Find where the given text appears and provide that cell's center as [x, y] coordinate. 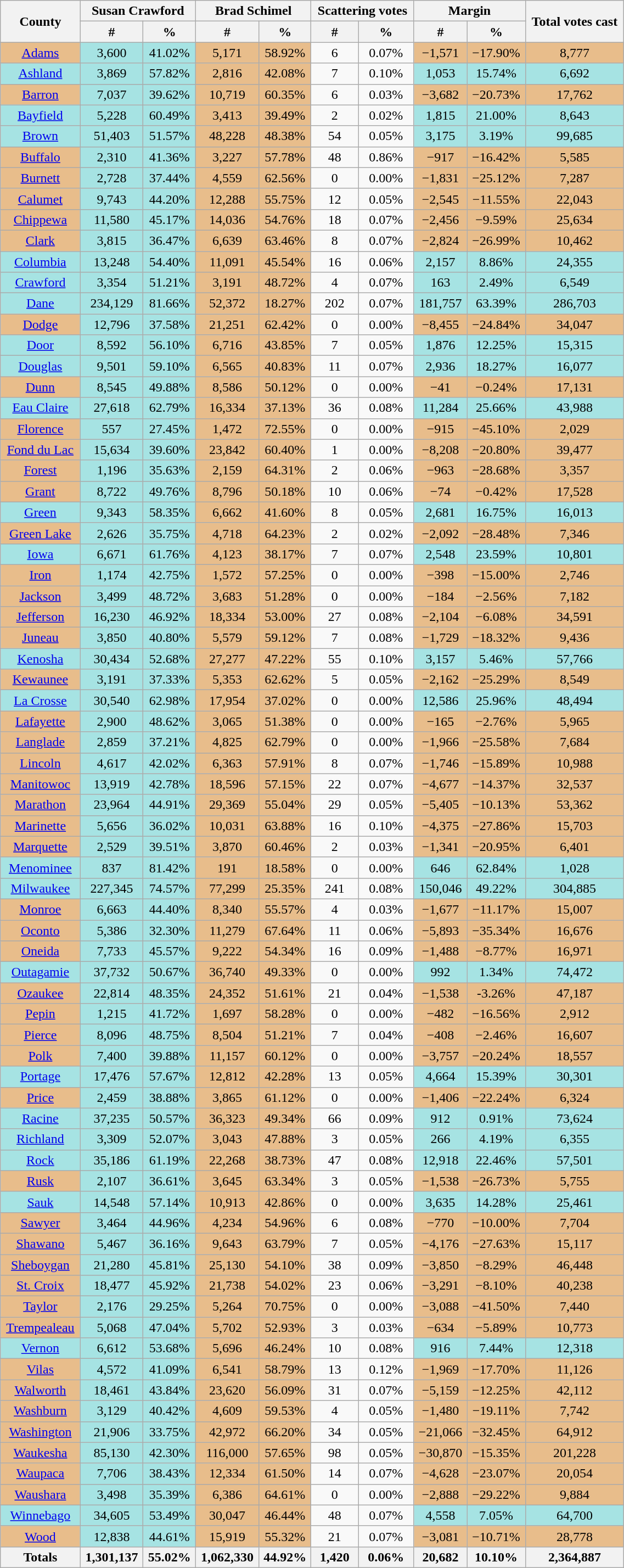
7,400 [112, 1056]
−4,176 [440, 1244]
48.62% [170, 721]
12,318 [575, 1348]
Kenosha [41, 659]
37,732 [112, 972]
44.20% [170, 199]
31 [335, 1390]
41.09% [170, 1369]
40.80% [170, 638]
54.10% [285, 1264]
−4,628 [440, 1474]
45.54% [285, 262]
57,766 [575, 659]
18,477 [112, 1286]
21,280 [112, 1264]
7.05% [496, 1515]
Clark [41, 240]
52.07% [170, 1139]
51.28% [285, 596]
7,706 [112, 1474]
27,277 [227, 659]
66.20% [285, 1432]
52,372 [227, 304]
59.12% [285, 638]
58.28% [285, 1014]
30,301 [575, 1077]
64.23% [285, 533]
3,464 [112, 1223]
49.22% [496, 888]
−11.55% [496, 199]
6,386 [227, 1494]
−8.77% [496, 951]
16,230 [112, 617]
50.12% [285, 387]
43.85% [285, 345]
Rock [41, 1160]
20,054 [575, 1474]
48.38% [285, 136]
60.46% [285, 847]
Fond du Lac [41, 450]
10,801 [575, 554]
Menominee [41, 867]
8.86% [496, 262]
37.58% [170, 324]
−1,480 [440, 1411]
Marquette [41, 847]
286,703 [575, 304]
3,850 [112, 638]
5,579 [227, 638]
52.93% [285, 1328]
64.61% [285, 1494]
3,865 [227, 1097]
−15.35% [496, 1453]
1,697 [227, 1014]
Polk [41, 1056]
3,498 [112, 1494]
Oconto [41, 931]
39.60% [170, 450]
8,340 [227, 909]
4,558 [440, 1515]
15,315 [575, 345]
3,357 [575, 471]
5,171 [227, 53]
−1,966 [440, 742]
−1,488 [440, 951]
44.96% [170, 1223]
6,401 [575, 847]
63.34% [285, 1181]
−29.22% [496, 1494]
74.57% [170, 888]
−2.76% [496, 721]
3,354 [112, 283]
−18.32% [496, 638]
202 [335, 304]
6,662 [227, 512]
46.24% [285, 1348]
Chippewa [41, 220]
3,309 [112, 1139]
42.30% [170, 1453]
Brad Schimel [254, 11]
41.02% [170, 53]
−12.25% [496, 1390]
2.49% [496, 283]
53.49% [170, 1515]
28,778 [575, 1536]
1,876 [440, 345]
1,815 [440, 115]
1,572 [227, 575]
−917 [440, 157]
57.25% [285, 575]
Langlade [41, 742]
44.61% [170, 1536]
39,477 [575, 450]
−17.70% [496, 1369]
5,228 [112, 115]
Iron [41, 575]
Sauk [41, 1202]
55.75% [285, 199]
21,738 [227, 1286]
2,859 [112, 742]
1 [335, 450]
0.91% [496, 1118]
Eau Claire [41, 408]
9,643 [227, 1244]
−3,757 [440, 1056]
29,369 [227, 805]
18,596 [227, 784]
Forest [41, 471]
Washburn [41, 1411]
6,716 [227, 345]
63.79% [285, 1244]
9,501 [112, 366]
6,565 [227, 366]
−28.68% [496, 471]
−1,746 [440, 763]
42.08% [285, 74]
3,635 [440, 1202]
4,559 [227, 178]
42,112 [575, 1390]
Totals [41, 1557]
Florence [41, 429]
5.46% [496, 659]
−2,162 [440, 680]
−8.29% [496, 1264]
−8,208 [440, 450]
−482 [440, 1014]
10,719 [227, 94]
−2.56% [496, 596]
−8.10% [496, 1286]
39.51% [170, 847]
6,671 [112, 554]
50.18% [285, 491]
18,557 [575, 1056]
16,334 [227, 408]
8,096 [112, 1035]
−1,729 [440, 638]
−634 [440, 1328]
38.73% [285, 1160]
−15.89% [496, 763]
1,301,137 [112, 1557]
−963 [440, 471]
Jefferson [41, 617]
63.88% [285, 826]
81.42% [170, 867]
7,346 [575, 533]
Marathon [41, 805]
37.13% [285, 408]
25,130 [227, 1264]
2,364,887 [575, 1557]
5,755 [575, 1181]
41.36% [170, 157]
12.25% [496, 345]
3,227 [227, 157]
42.86% [285, 1202]
36 [335, 408]
21,906 [112, 1432]
6,639 [227, 240]
−5,893 [440, 931]
32.30% [170, 931]
25,461 [575, 1202]
Calumet [41, 199]
54 [335, 136]
34 [335, 1432]
45.57% [170, 951]
County [41, 21]
7,733 [112, 951]
23 [335, 1286]
1,196 [112, 471]
22,814 [112, 993]
7,440 [575, 1307]
−11.17% [496, 909]
32,537 [575, 784]
35.75% [170, 533]
4,123 [227, 554]
−3,088 [440, 1307]
49.33% [285, 972]
48,228 [227, 136]
−16.56% [496, 1014]
6,541 [227, 1369]
6,663 [112, 909]
1,174 [112, 575]
9,343 [112, 512]
58.79% [285, 1369]
−24.84% [496, 324]
60.12% [285, 1056]
34,605 [112, 1515]
−28.48% [496, 533]
Total votes cast [575, 21]
62.42% [285, 324]
45.92% [170, 1286]
18.58% [285, 867]
5,585 [575, 157]
2,459 [112, 1097]
53.00% [285, 617]
1,053 [440, 74]
5,656 [112, 826]
6,692 [575, 74]
2,029 [575, 429]
57.65% [285, 1453]
8,586 [227, 387]
0.12% [386, 1369]
8,722 [112, 491]
16,077 [575, 366]
150,046 [440, 888]
646 [440, 867]
81.66% [170, 304]
49.88% [170, 387]
−20.73% [496, 94]
10.10% [496, 1557]
60.35% [285, 94]
5,965 [575, 721]
57.78% [285, 157]
36.61% [170, 1181]
5,353 [227, 680]
23,964 [112, 805]
12,334 [227, 1474]
1,472 [227, 429]
23.59% [496, 554]
3,065 [227, 721]
38.17% [285, 554]
−2,456 [440, 220]
23,620 [227, 1390]
34,047 [575, 324]
6,363 [227, 763]
67.64% [285, 931]
7.44% [496, 1348]
992 [440, 972]
Dane [41, 304]
−27.86% [496, 826]
25.66% [496, 408]
54.96% [285, 1223]
37.02% [285, 701]
15,634 [112, 450]
−2.46% [496, 1035]
25.35% [285, 888]
61.76% [170, 554]
17,131 [575, 387]
Jackson [41, 596]
−0.24% [496, 387]
18 [335, 220]
22,043 [575, 199]
44.40% [170, 909]
46,448 [575, 1264]
55.57% [285, 909]
61.50% [285, 1474]
Winnebago [41, 1515]
−20.80% [496, 450]
33.75% [170, 1432]
5,068 [112, 1328]
−3,291 [440, 1286]
36.47% [170, 240]
2,626 [112, 533]
40,238 [575, 1286]
Richland [41, 1139]
36.02% [170, 826]
35,186 [112, 1160]
38 [335, 1264]
50.67% [170, 972]
304,885 [575, 888]
−0.42% [496, 491]
52.68% [170, 659]
3,869 [112, 74]
−22.24% [496, 1097]
46.44% [285, 1515]
916 [440, 1348]
74,472 [575, 972]
Waushara [41, 1494]
4,718 [227, 533]
2,816 [227, 74]
62.98% [170, 701]
Portage [41, 1077]
16,013 [575, 512]
−10.71% [496, 1536]
43.84% [170, 1390]
3,600 [112, 53]
49.34% [285, 1118]
17,954 [227, 701]
10,462 [575, 240]
Pierce [41, 1035]
60.49% [170, 115]
−1,571 [440, 53]
37.21% [170, 742]
21.00% [496, 115]
57.67% [170, 1077]
37.33% [170, 680]
3.19% [496, 136]
22 [335, 784]
−3,850 [440, 1264]
57.91% [285, 763]
16,676 [575, 931]
15,007 [575, 909]
45.81% [170, 1264]
57.82% [170, 74]
13,248 [112, 262]
58.35% [170, 512]
−25.58% [496, 742]
Sheboygan [41, 1264]
36,740 [227, 972]
38.88% [170, 1097]
5,467 [112, 1244]
55 [335, 659]
11,279 [227, 931]
8,545 [112, 387]
−770 [440, 1223]
−10.00% [496, 1223]
St. Croix [41, 1286]
6,549 [575, 283]
−2,104 [440, 617]
Ashland [41, 74]
3,129 [112, 1411]
−41 [440, 387]
7,684 [575, 742]
39.88% [170, 1056]
17,762 [575, 94]
6,355 [575, 1139]
Walworth [41, 1390]
12,918 [440, 1160]
2,728 [112, 178]
30,434 [112, 659]
34,591 [575, 617]
Ozaukee [41, 993]
Oneida [41, 951]
−2,092 [440, 533]
41.72% [170, 1014]
20,682 [440, 1557]
11,126 [575, 1369]
Shawano [41, 1244]
234,129 [112, 304]
12,838 [112, 1536]
−3,081 [440, 1536]
62.62% [285, 680]
17,476 [112, 1077]
99,685 [575, 136]
12 [335, 199]
21,251 [227, 324]
1,215 [112, 1014]
−20.24% [496, 1056]
−2,888 [440, 1494]
−21,066 [440, 1432]
47,187 [575, 993]
27,618 [112, 408]
61.19% [170, 1160]
4,572 [112, 1369]
7,037 [112, 94]
64,912 [575, 1432]
−1,969 [440, 1369]
Scattering votes [362, 11]
191 [227, 867]
3,499 [112, 596]
Sawyer [41, 1223]
Adams [41, 53]
−1,831 [440, 178]
10,031 [227, 826]
2,157 [440, 262]
47.04% [170, 1328]
2,159 [227, 471]
4,609 [227, 1411]
42.02% [170, 763]
56.10% [170, 345]
8,504 [227, 1035]
51,403 [112, 136]
3,683 [227, 596]
−26.73% [496, 1181]
48.35% [170, 993]
55.04% [285, 805]
15,919 [227, 1536]
22.46% [496, 1160]
14,036 [227, 220]
−25.29% [496, 680]
37.44% [170, 178]
73,624 [575, 1118]
912 [440, 1118]
35.39% [170, 1494]
−1,406 [440, 1097]
12,812 [227, 1077]
12,288 [227, 199]
−14.37% [496, 784]
−17.90% [496, 53]
2,176 [112, 1307]
−19.11% [496, 1411]
Lafayette [41, 721]
54.34% [285, 951]
85,130 [112, 1453]
Trempealeau [41, 1328]
5,386 [112, 931]
62.56% [285, 178]
3,175 [440, 136]
5,696 [227, 1348]
Waupaca [41, 1474]
8,592 [112, 345]
−15.00% [496, 575]
Bayfield [41, 115]
48,494 [575, 701]
−5,405 [440, 805]
47.88% [285, 1139]
7,287 [575, 178]
25,634 [575, 220]
9,436 [575, 638]
−32.45% [496, 1432]
59.10% [170, 366]
−41.50% [496, 1307]
7,742 [575, 1411]
4,617 [112, 763]
29.25% [170, 1307]
6,612 [112, 1348]
2,310 [112, 157]
Vilas [41, 1369]
53.68% [170, 1348]
Wood [41, 1536]
57,501 [575, 1160]
−30,870 [440, 1453]
Dodge [41, 324]
36.16% [170, 1244]
42.78% [170, 784]
70.75% [285, 1307]
201,228 [575, 1453]
41.60% [285, 512]
4,664 [440, 1077]
2,746 [575, 575]
3,870 [227, 847]
37,235 [112, 1118]
27 [335, 617]
−9.59% [496, 220]
8,549 [575, 680]
48.75% [170, 1035]
Barron [41, 94]
2,107 [112, 1181]
77,299 [227, 888]
14 [335, 1474]
47.22% [285, 659]
44.92% [285, 1557]
Waukesha [41, 1453]
−2,824 [440, 240]
54.40% [170, 262]
4.19% [496, 1139]
35.63% [170, 471]
57.15% [285, 784]
Marinette [41, 826]
61.12% [285, 1097]
Monroe [41, 909]
49.76% [170, 491]
8,796 [227, 491]
Door [41, 345]
116,000 [227, 1453]
63.39% [496, 304]
8,643 [575, 115]
2,548 [440, 554]
39.49% [285, 115]
Burnett [41, 178]
14.28% [496, 1202]
163 [440, 283]
1.34% [496, 972]
837 [112, 867]
54.76% [285, 220]
5 [335, 680]
Washington [41, 1432]
Brown [41, 136]
9,743 [112, 199]
241 [335, 888]
42.75% [170, 575]
13,919 [112, 784]
15.39% [496, 1077]
63.46% [285, 240]
−26.99% [496, 240]
15,117 [575, 1244]
227,345 [112, 888]
−5.89% [496, 1328]
29 [335, 805]
−1,341 [440, 847]
Racine [41, 1118]
39.62% [170, 94]
44.91% [170, 805]
Juneau [41, 638]
557 [112, 429]
−1,677 [440, 909]
18,461 [112, 1390]
27.45% [170, 429]
−35.34% [496, 931]
-3.26% [496, 993]
54.02% [285, 1286]
Grant [41, 491]
11,284 [440, 408]
40.42% [170, 1411]
47 [335, 1160]
Dunn [41, 387]
−45.10% [496, 429]
1,062,330 [227, 1557]
3,043 [227, 1139]
3,645 [227, 1181]
24,355 [575, 262]
60.40% [285, 450]
55.02% [170, 1557]
−3,682 [440, 94]
Price [41, 1097]
51.61% [285, 993]
59.53% [285, 1411]
58.92% [285, 53]
24,352 [227, 993]
11,091 [227, 262]
1,028 [575, 867]
10,988 [575, 763]
Iowa [41, 554]
−4,375 [440, 826]
−184 [440, 596]
4,825 [227, 742]
14,548 [112, 1202]
−27.63% [496, 1244]
9,884 [575, 1494]
−25.12% [496, 178]
6,324 [575, 1097]
−408 [440, 1035]
−10.13% [496, 805]
72.55% [285, 429]
4,234 [227, 1223]
15,703 [575, 826]
36,323 [227, 1118]
−398 [440, 575]
Douglas [41, 366]
64,700 [575, 1515]
45.17% [170, 220]
−8,455 [440, 324]
23,842 [227, 450]
Manitowoc [41, 784]
9,222 [227, 951]
5,264 [227, 1307]
10,913 [227, 1202]
51.38% [285, 721]
Milwaukee [41, 888]
51.57% [170, 136]
40.83% [285, 366]
16.75% [496, 512]
98 [335, 1453]
62.84% [496, 867]
Taylor [41, 1307]
7,704 [575, 1223]
−5,159 [440, 1390]
3,157 [440, 659]
18,334 [227, 617]
42.28% [285, 1077]
Margin [470, 11]
−4,677 [440, 784]
Green Lake [41, 533]
15.74% [496, 74]
−20.95% [496, 847]
64.31% [285, 471]
12,586 [440, 701]
0.86% [386, 157]
−915 [440, 429]
57.14% [170, 1202]
Columbia [41, 262]
5,702 [227, 1328]
Pepin [41, 1014]
30,540 [112, 701]
11,157 [227, 1056]
La Crosse [41, 701]
2,681 [440, 512]
22,268 [227, 1160]
Green [41, 512]
11,580 [112, 220]
2,936 [440, 366]
Outagamie [41, 972]
16,971 [575, 951]
8,777 [575, 53]
Kewaunee [41, 680]
−16.42% [496, 157]
Rusk [41, 1181]
16,607 [575, 1035]
Lincoln [41, 763]
−165 [440, 721]
56.09% [285, 1390]
66 [335, 1118]
38.43% [170, 1474]
3,413 [227, 115]
−6.08% [496, 617]
−23.07% [496, 1474]
43,988 [575, 408]
12,796 [112, 324]
10,773 [575, 1328]
53,362 [575, 805]
25.96% [496, 701]
17,528 [575, 491]
2,529 [112, 847]
266 [440, 1139]
55.32% [285, 1536]
−74 [440, 491]
46.92% [170, 617]
3,815 [112, 240]
Buffalo [41, 157]
Vernon [41, 1348]
30,047 [227, 1515]
50.57% [170, 1118]
Crawford [41, 283]
7,182 [575, 596]
181,757 [440, 304]
−2,545 [440, 199]
Susan Crawford [138, 11]
42,972 [227, 1432]
2,900 [112, 721]
1,420 [335, 1557]
2,912 [575, 1014]
